Identify which cell holds the provided text, then report its [x, y] central coordinate. 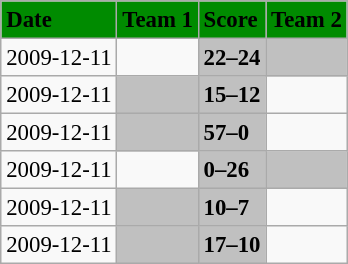
Date [59, 20]
57–0 [232, 133]
Team 2 [306, 20]
Team 1 [158, 20]
15–12 [232, 95]
0–26 [232, 170]
Score [232, 20]
10–7 [232, 208]
17–10 [232, 245]
22–24 [232, 57]
